Identify which cell holds the provided text, then report its (x, y) central coordinate. 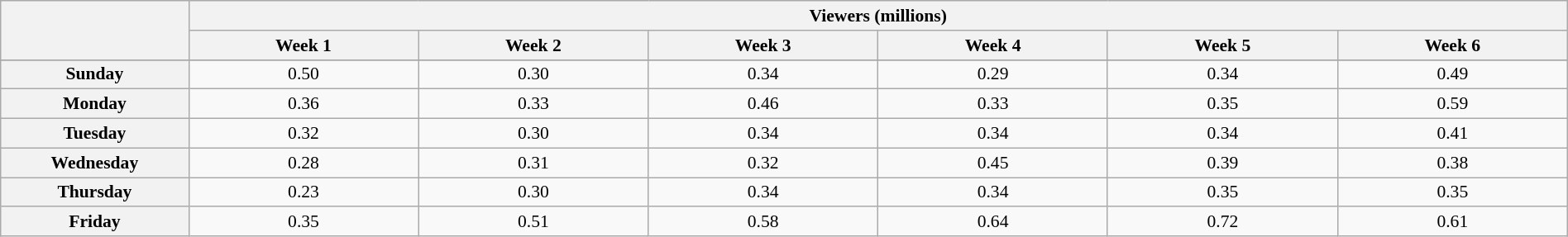
0.49 (1452, 74)
Week 2 (533, 45)
Tuesday (94, 134)
Wednesday (94, 163)
Sunday (94, 74)
Week 1 (304, 45)
0.51 (533, 222)
0.58 (763, 222)
0.39 (1222, 163)
0.45 (993, 163)
0.31 (533, 163)
0.46 (763, 104)
Viewers (millions) (878, 16)
0.36 (304, 104)
0.61 (1452, 222)
0.72 (1222, 222)
Monday (94, 104)
0.41 (1452, 134)
0.29 (993, 74)
0.23 (304, 192)
Week 4 (993, 45)
0.59 (1452, 104)
0.64 (993, 222)
Week 3 (763, 45)
Week 6 (1452, 45)
0.28 (304, 163)
Friday (94, 222)
0.50 (304, 74)
0.38 (1452, 163)
Thursday (94, 192)
Week 5 (1222, 45)
